Determine the (X, Y) coordinate at the center of the cell enclosing the given text.  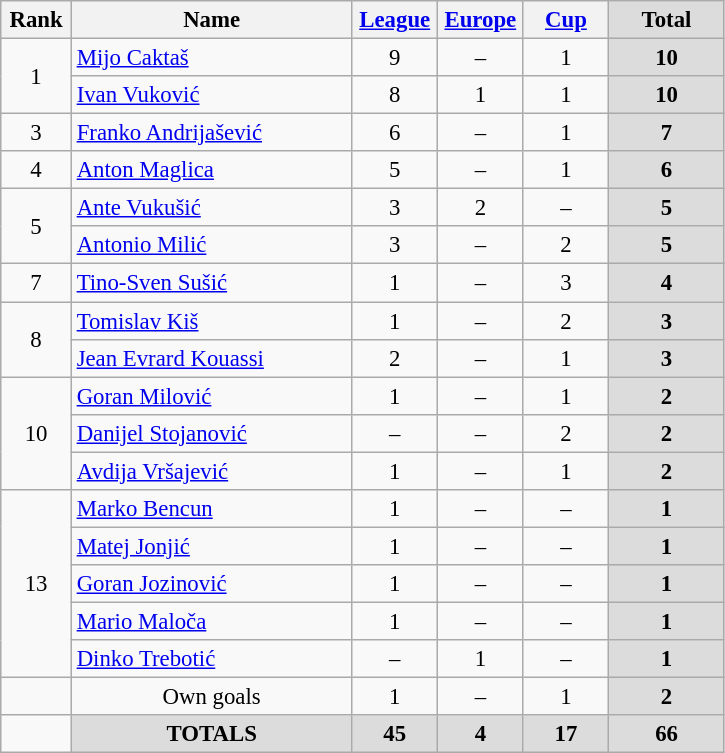
Jean Evrard Kouassi (212, 358)
Tino-Sven Sušić (212, 283)
Rank (36, 20)
Mijo Caktaš (212, 58)
13 (36, 584)
Goran Jozinović (212, 584)
TOTALS (212, 734)
45 (395, 734)
Total (667, 20)
Mario Maloča (212, 621)
Ivan Vuković (212, 95)
Marko Bencun (212, 509)
Danijel Stojanović (212, 433)
9 (395, 58)
17 (566, 734)
Antonio Milić (212, 245)
Ante Vukušić (212, 208)
Matej Jonjić (212, 546)
Cup (566, 20)
Goran Milović (212, 396)
66 (667, 734)
Dinko Trebotić (212, 659)
Avdija Vršajević (212, 471)
Tomislav Kiš (212, 321)
Own goals (212, 697)
Name (212, 20)
League (395, 20)
Anton Maglica (212, 170)
Europe (481, 20)
Franko Andrijašević (212, 133)
